Capture the cell that displays the provided text and extract its (x, y) central coordinate. 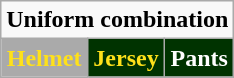
Jersey (126, 58)
Uniform combination (118, 20)
Helmet (44, 58)
Pants (200, 58)
